Find where the given text appears and provide that cell's center as (x, y) coordinate. 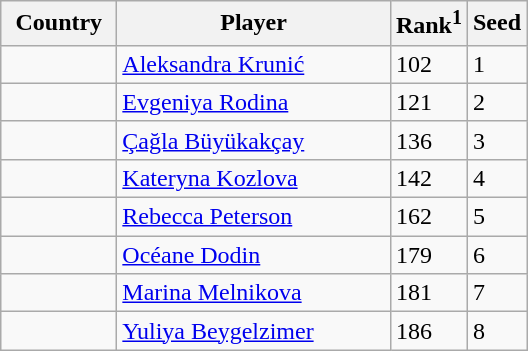
Océane Dodin (254, 255)
1 (496, 64)
Seed (496, 24)
136 (428, 140)
Marina Melnikova (254, 293)
Player (254, 24)
8 (496, 331)
179 (428, 255)
Rank1 (428, 24)
5 (496, 217)
6 (496, 255)
4 (496, 178)
102 (428, 64)
Rebecca Peterson (254, 217)
142 (428, 178)
Country (59, 24)
3 (496, 140)
Yuliya Beygelzimer (254, 331)
Çağla Büyükakçay (254, 140)
Kateryna Kozlova (254, 178)
2 (496, 102)
Aleksandra Krunić (254, 64)
Evgeniya Rodina (254, 102)
7 (496, 293)
186 (428, 331)
181 (428, 293)
162 (428, 217)
121 (428, 102)
